Scan for the cell matching the given text and deliver its [x, y] coordinate at center. 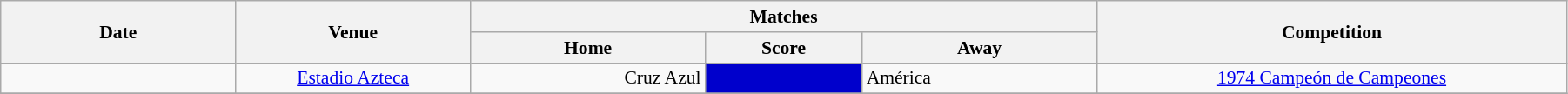
Competition [1332, 31]
Cruz Azul [588, 78]
Score [784, 48]
América [980, 78]
1974 Campeón de Campeones [1332, 78]
Venue [353, 31]
Estadio Azteca [353, 78]
Home [588, 48]
Matches [784, 17]
Date [118, 31]
Away [980, 48]
